Scan for the cell matching the given text and deliver its (x, y) coordinate at center. 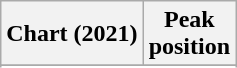
Chart (2021) (72, 34)
Peakposition (189, 34)
